Search for the cell housing the specified text and yield its (x, y) center coordinate. 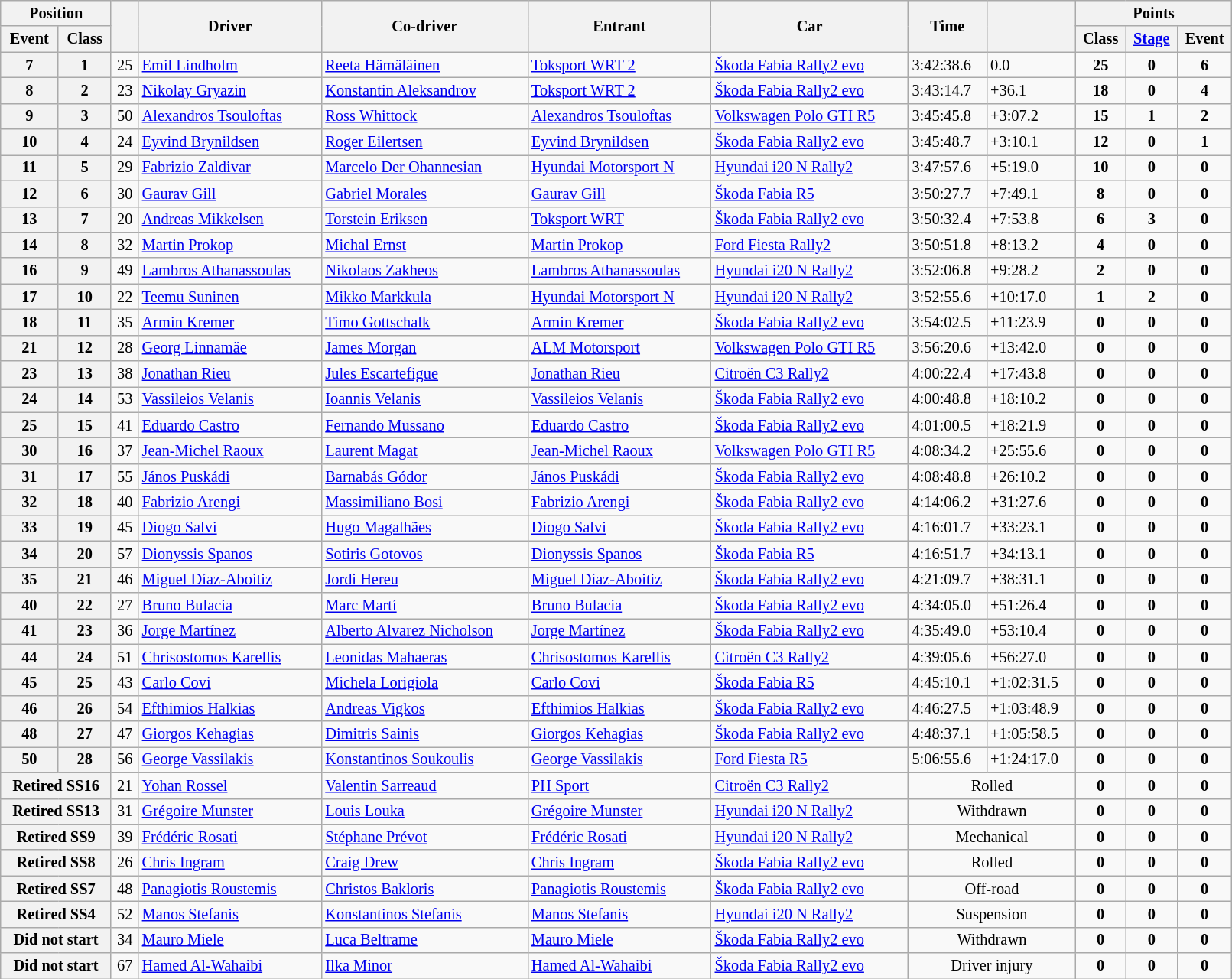
+7:49.1 (1031, 194)
Konstantinos Soukoulis (424, 759)
Ford Fiesta R5 (810, 759)
Driver injury (993, 966)
3:42:38.6 (948, 65)
+17:43.8 (1031, 374)
Leonidas Mahaeras (424, 657)
Driver (230, 26)
+9:28.2 (1031, 271)
Konstantinos Stefanis (424, 914)
52 (124, 914)
Toksport WRT (619, 220)
37 (124, 450)
James Morgan (424, 348)
33 (29, 528)
4:48:37.1 (948, 734)
ALM Motorsport (619, 348)
Stéphane Prévot (424, 837)
Andreas Vigkos (424, 708)
+1:24:17.0 (1031, 759)
Marcelo Der Ohannesian (424, 168)
Retired SS13 (57, 811)
+13:42.0 (1031, 348)
Valentin Sarreaud (424, 785)
Roger Eilertsen (424, 142)
Off-road (993, 889)
Georg Linnamäe (230, 348)
29 (124, 168)
Craig Drew (424, 863)
4:16:51.7 (948, 554)
Jordi Hereu (424, 580)
+26:10.2 (1031, 476)
3:50:27.7 (948, 194)
Entrant (619, 26)
+25:55.6 (1031, 450)
4:00:22.4 (948, 374)
+38:31.1 (1031, 580)
43 (124, 682)
67 (124, 966)
Laurent Magat (424, 450)
Stage (1152, 39)
Luca Beltrame (424, 940)
Mikko Markkula (424, 297)
Retired SS16 (57, 785)
Barnabás Gódor (424, 476)
4:21:09.7 (948, 580)
Position (57, 13)
Teemu Suninen (230, 297)
Nikolaos Zakheos (424, 271)
Marc Martí (424, 605)
Andreas Mikkelsen (230, 220)
47 (124, 734)
3:50:51.8 (948, 245)
4:01:00.5 (948, 425)
Christos Bakloris (424, 889)
+1:02:31.5 (1031, 682)
Nikolay Gryazin (230, 90)
PH Sport (619, 785)
Ioannis Velanis (424, 399)
+53:10.4 (1031, 631)
Dimitris Sainis (424, 734)
3:54:02.5 (948, 322)
4:00:48.8 (948, 399)
3:50:32.4 (948, 220)
Emil Lindholm (230, 65)
Michal Ernst (424, 245)
Ross Whittock (424, 116)
Time (948, 26)
55 (124, 476)
51 (124, 657)
4:35:49.0 (948, 631)
Konstantin Aleksandrov (424, 90)
Yohan Rossel (230, 785)
Ilka Minor (424, 966)
Torstein Eriksen (424, 220)
+1:03:48.9 (1031, 708)
56 (124, 759)
5:06:55.6 (948, 759)
+18:10.2 (1031, 399)
+51:26.4 (1031, 605)
Alberto Alvarez Nicholson (424, 631)
Louis Louka (424, 811)
Retired SS7 (57, 889)
3:43:14.7 (948, 90)
Retired SS4 (57, 914)
38 (124, 374)
+31:27.6 (1031, 503)
Retired SS8 (57, 863)
Fernando Mussano (424, 425)
+7:53.8 (1031, 220)
Retired SS9 (57, 837)
49 (124, 271)
Jules Escartefigue (424, 374)
Mechanical (993, 837)
3:45:48.7 (948, 142)
4:16:01.7 (948, 528)
4:39:05.6 (948, 657)
Points (1153, 13)
Co-driver (424, 26)
Car (810, 26)
+34:13.1 (1031, 554)
Suspension (993, 914)
4:08:34.2 (948, 450)
+36.1 (1031, 90)
Ford Fiesta Rally2 (810, 245)
4:46:27.5 (948, 708)
Sotiris Gotovos (424, 554)
+56:27.0 (1031, 657)
3:56:20.6 (948, 348)
57 (124, 554)
Hugo Magalhães (424, 528)
+3:07.2 (1031, 116)
Gabriel Morales (424, 194)
Timo Gottschalk (424, 322)
3:45:45.8 (948, 116)
+3:10.1 (1031, 142)
Michela Lorigiola (424, 682)
Reeta Hämäläinen (424, 65)
53 (124, 399)
Fabrizio Zaldivar (230, 168)
3:52:06.8 (948, 271)
3:47:57.6 (948, 168)
19 (85, 528)
Massimiliano Bosi (424, 503)
4:08:48.8 (948, 476)
4:45:10.1 (948, 682)
36 (124, 631)
+1:05:58.5 (1031, 734)
44 (29, 657)
39 (124, 837)
5 (85, 168)
+8:13.2 (1031, 245)
+11:23.9 (1031, 322)
+33:23.1 (1031, 528)
+5:19.0 (1031, 168)
54 (124, 708)
4:34:05.0 (948, 605)
4:14:06.2 (948, 503)
3:52:55.6 (948, 297)
+18:21.9 (1031, 425)
+10:17.0 (1031, 297)
0.0 (1031, 65)
